For the text-containing cell, return its midpoint in [x, y] coordinate format. 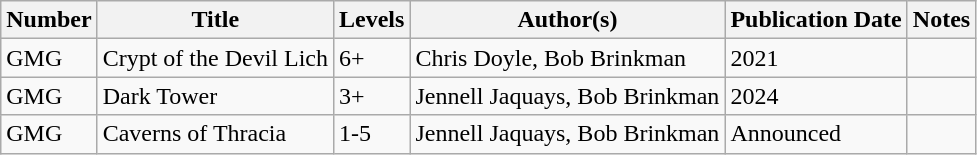
Publication Date [816, 20]
Chris Doyle, Bob Brinkman [568, 58]
Crypt of the Devil Lich [215, 58]
2024 [816, 96]
Announced [816, 134]
1-5 [371, 134]
Dark Tower [215, 96]
2021 [816, 58]
Notes [941, 20]
Author(s) [568, 20]
Number [49, 20]
6+ [371, 58]
Levels [371, 20]
Caverns of Thracia [215, 134]
Title [215, 20]
3+ [371, 96]
